Find where the given text appears and provide that cell's center as [X, Y] coordinate. 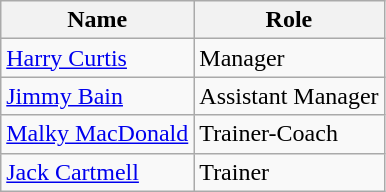
Name [98, 20]
Trainer [289, 172]
Manager [289, 58]
Malky MacDonald [98, 134]
Harry Curtis [98, 58]
Assistant Manager [289, 96]
Trainer-Coach [289, 134]
Jack Cartmell [98, 172]
Jimmy Bain [98, 96]
Role [289, 20]
